Identify which cell holds the provided text, then report its [X, Y] central coordinate. 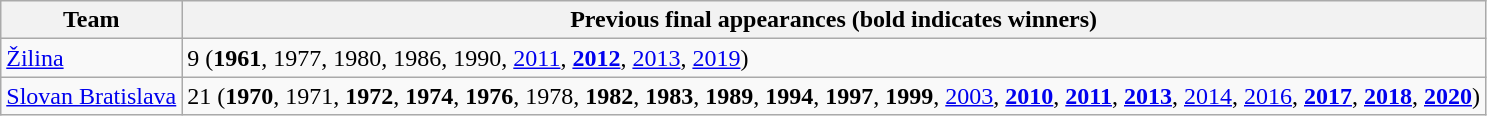
Slovan Bratislava [92, 96]
21 (1970, 1971, 1972, 1974, 1976, 1978, 1982, 1983, 1989, 1994, 1997, 1999, 2003, 2010, 2011, 2013, 2014, 2016, 2017, 2018, 2020) [834, 96]
Team [92, 20]
Žilina [92, 58]
Previous final appearances (bold indicates winners) [834, 20]
9 (1961, 1977, 1980, 1986, 1990, 2011, 2012, 2013, 2019) [834, 58]
